Detect which cell encompasses the target text, then output its (X, Y) center coordinate. 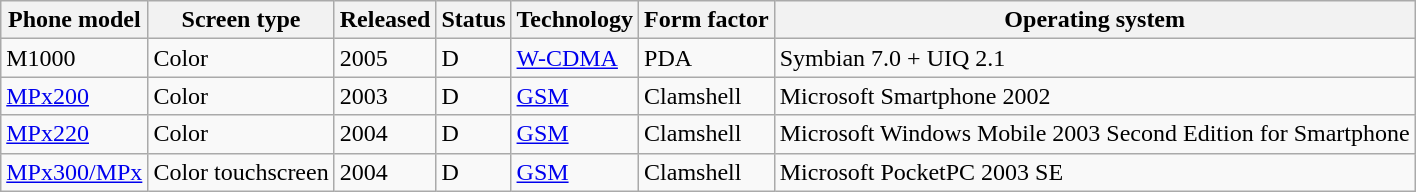
Microsoft Windows Mobile 2003 Second Edition for Smartphone (1094, 134)
Technology (575, 20)
Status (474, 20)
M1000 (74, 58)
Symbian 7.0 + UIQ 2.1 (1094, 58)
W-CDMA (575, 58)
2003 (385, 96)
MPx300/MPx (74, 172)
Form factor (707, 20)
Operating system (1094, 20)
Screen type (241, 20)
Microsoft Smartphone 2002 (1094, 96)
2005 (385, 58)
MPx200 (74, 96)
PDA (707, 58)
Released (385, 20)
MPx220 (74, 134)
Microsoft PocketPC 2003 SE (1094, 172)
Color touchscreen (241, 172)
Phone model (74, 20)
